For the text-containing cell, return its midpoint in (X, Y) coordinate format. 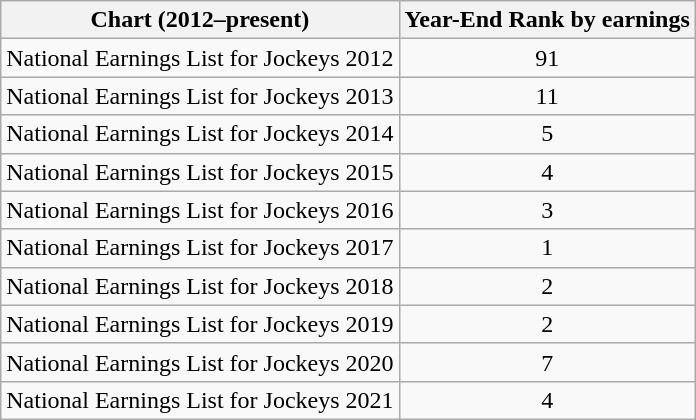
National Earnings List for Jockeys 2021 (200, 400)
National Earnings List for Jockeys 2018 (200, 286)
11 (547, 96)
1 (547, 248)
91 (547, 58)
National Earnings List for Jockeys 2013 (200, 96)
Year-End Rank by earnings (547, 20)
National Earnings List for Jockeys 2019 (200, 324)
National Earnings List for Jockeys 2015 (200, 172)
National Earnings List for Jockeys 2017 (200, 248)
7 (547, 362)
National Earnings List for Jockeys 2016 (200, 210)
Chart (2012–present) (200, 20)
3 (547, 210)
National Earnings List for Jockeys 2014 (200, 134)
National Earnings List for Jockeys 2012 (200, 58)
5 (547, 134)
National Earnings List for Jockeys 2020 (200, 362)
